Return (x, y) of the center of cell containing provided text 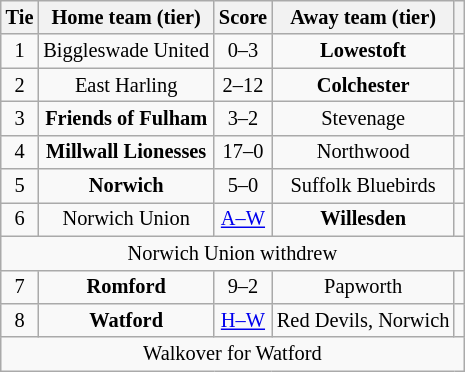
4 (20, 152)
0–3 (243, 51)
8 (20, 320)
2 (20, 85)
Away team (tier) (363, 17)
Willesden (363, 219)
1 (20, 51)
A–W (243, 219)
9–2 (243, 287)
Walkover for Watford (232, 354)
Tie (20, 17)
5 (20, 186)
2–12 (243, 85)
Home team (tier) (126, 17)
Lowestoft (363, 51)
Suffolk Bluebirds (363, 186)
Norwich Union withdrew (232, 253)
17–0 (243, 152)
Biggleswade United (126, 51)
Norwich (126, 186)
Romford (126, 287)
East Harling (126, 85)
Friends of Fulham (126, 118)
Score (243, 17)
5–0 (243, 186)
3–2 (243, 118)
Papworth (363, 287)
7 (20, 287)
Colchester (363, 85)
Watford (126, 320)
H–W (243, 320)
Norwich Union (126, 219)
Northwood (363, 152)
Red Devils, Norwich (363, 320)
Millwall Lionesses (126, 152)
Stevenage (363, 118)
3 (20, 118)
6 (20, 219)
